Return the (x, y) coordinate for the center point of the cell that contains the specified text.  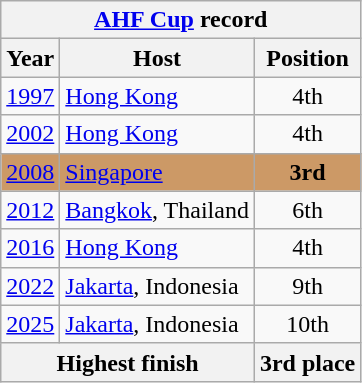
3rd place (307, 362)
Bangkok, Thailand (158, 210)
2012 (30, 210)
9th (307, 286)
Singapore (158, 172)
10th (307, 324)
2008 (30, 172)
1997 (30, 96)
2016 (30, 248)
6th (307, 210)
2002 (30, 134)
2022 (30, 286)
Host (158, 58)
3rd (307, 172)
AHF Cup record (181, 20)
2025 (30, 324)
Highest finish (128, 362)
Position (307, 58)
Year (30, 58)
